Locate the cell with the specified text and output its [x, y] center coordinate. 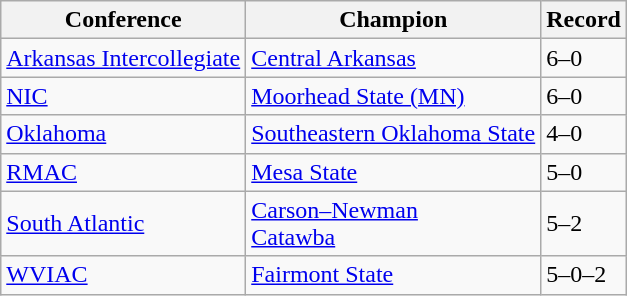
Southeastern Oklahoma State [394, 134]
NIC [124, 96]
South Atlantic [124, 224]
Moorhead State (MN) [394, 96]
RMAC [124, 172]
Oklahoma [124, 134]
Arkansas Intercollegiate [124, 58]
5–0–2 [584, 275]
Carson–NewmanCatawba [394, 224]
Fairmont State [394, 275]
5–2 [584, 224]
Champion [394, 20]
Mesa State [394, 172]
WVIAC [124, 275]
Conference [124, 20]
5–0 [584, 172]
Central Arkansas [394, 58]
4–0 [584, 134]
Record [584, 20]
